For the text-containing cell, return its midpoint in (x, y) coordinate format. 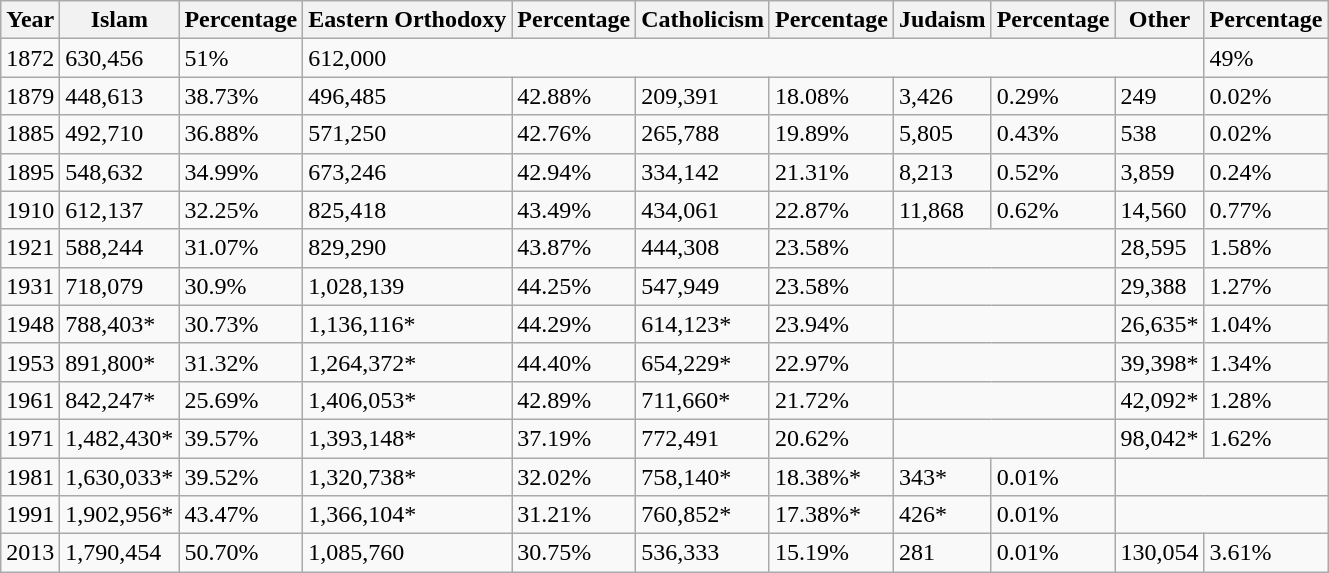
281 (942, 553)
1,028,139 (408, 286)
760,852* (703, 515)
1,902,956* (120, 515)
538 (1160, 134)
42.89% (574, 400)
1.27% (1266, 286)
1879 (30, 96)
21.31% (831, 172)
42,092* (1160, 400)
548,632 (120, 172)
1885 (30, 134)
492,710 (120, 134)
Judaism (942, 20)
15.19% (831, 553)
32.02% (574, 477)
536,333 (703, 553)
772,491 (703, 438)
3,859 (1160, 172)
2013 (30, 553)
718,079 (120, 286)
43.47% (241, 515)
0.24% (1266, 172)
21.72% (831, 400)
891,800* (120, 362)
711,660* (703, 400)
18.08% (831, 96)
44.29% (574, 324)
0.77% (1266, 210)
44.25% (574, 286)
30.73% (241, 324)
1.58% (1266, 248)
588,244 (120, 248)
3.61% (1266, 553)
1910 (30, 210)
1991 (30, 515)
Year (30, 20)
18.38%* (831, 477)
Islam (120, 20)
32.25% (241, 210)
38.73% (241, 96)
98,042* (1160, 438)
1971 (30, 438)
43.49% (574, 210)
343* (942, 477)
34.99% (241, 172)
14,560 (1160, 210)
42.76% (574, 134)
44.40% (574, 362)
17.38%* (831, 515)
0.52% (1053, 172)
23.94% (831, 324)
444,308 (703, 248)
39.52% (241, 477)
3,426 (942, 96)
842,247* (120, 400)
50.70% (241, 553)
334,142 (703, 172)
758,140* (703, 477)
434,061 (703, 210)
426* (942, 515)
1,393,148* (408, 438)
547,949 (703, 286)
1,790,454 (120, 553)
1921 (30, 248)
20.62% (831, 438)
Catholicism (703, 20)
654,229* (703, 362)
11,868 (942, 210)
1,264,372* (408, 362)
30.9% (241, 286)
209,391 (703, 96)
614,123* (703, 324)
1895 (30, 172)
249 (1160, 96)
Eastern Orthodoxy (408, 20)
1961 (30, 400)
43.87% (574, 248)
1981 (30, 477)
571,250 (408, 134)
1948 (30, 324)
31.07% (241, 248)
36.88% (241, 134)
1.28% (1266, 400)
1,482,430* (120, 438)
265,788 (703, 134)
37.19% (574, 438)
22.87% (831, 210)
31.21% (574, 515)
1872 (30, 58)
673,246 (408, 172)
1.34% (1266, 362)
42.94% (574, 172)
1,366,104* (408, 515)
39,398* (1160, 362)
22.97% (831, 362)
31.32% (241, 362)
612,000 (754, 58)
42.88% (574, 96)
630,456 (120, 58)
29,388 (1160, 286)
1,085,760 (408, 553)
Other (1160, 20)
0.62% (1053, 210)
1.62% (1266, 438)
829,290 (408, 248)
612,137 (120, 210)
49% (1266, 58)
0.29% (1053, 96)
8,213 (942, 172)
26,635* (1160, 324)
1,320,738* (408, 477)
39.57% (241, 438)
1,630,033* (120, 477)
448,613 (120, 96)
1,406,053* (408, 400)
19.89% (831, 134)
51% (241, 58)
25.69% (241, 400)
28,595 (1160, 248)
825,418 (408, 210)
5,805 (942, 134)
30.75% (574, 553)
1.04% (1266, 324)
1953 (30, 362)
788,403* (120, 324)
1931 (30, 286)
130,054 (1160, 553)
496,485 (408, 96)
1,136,116* (408, 324)
0.43% (1053, 134)
